Determine the (X, Y) coordinate at the center of the cell enclosing the given text.  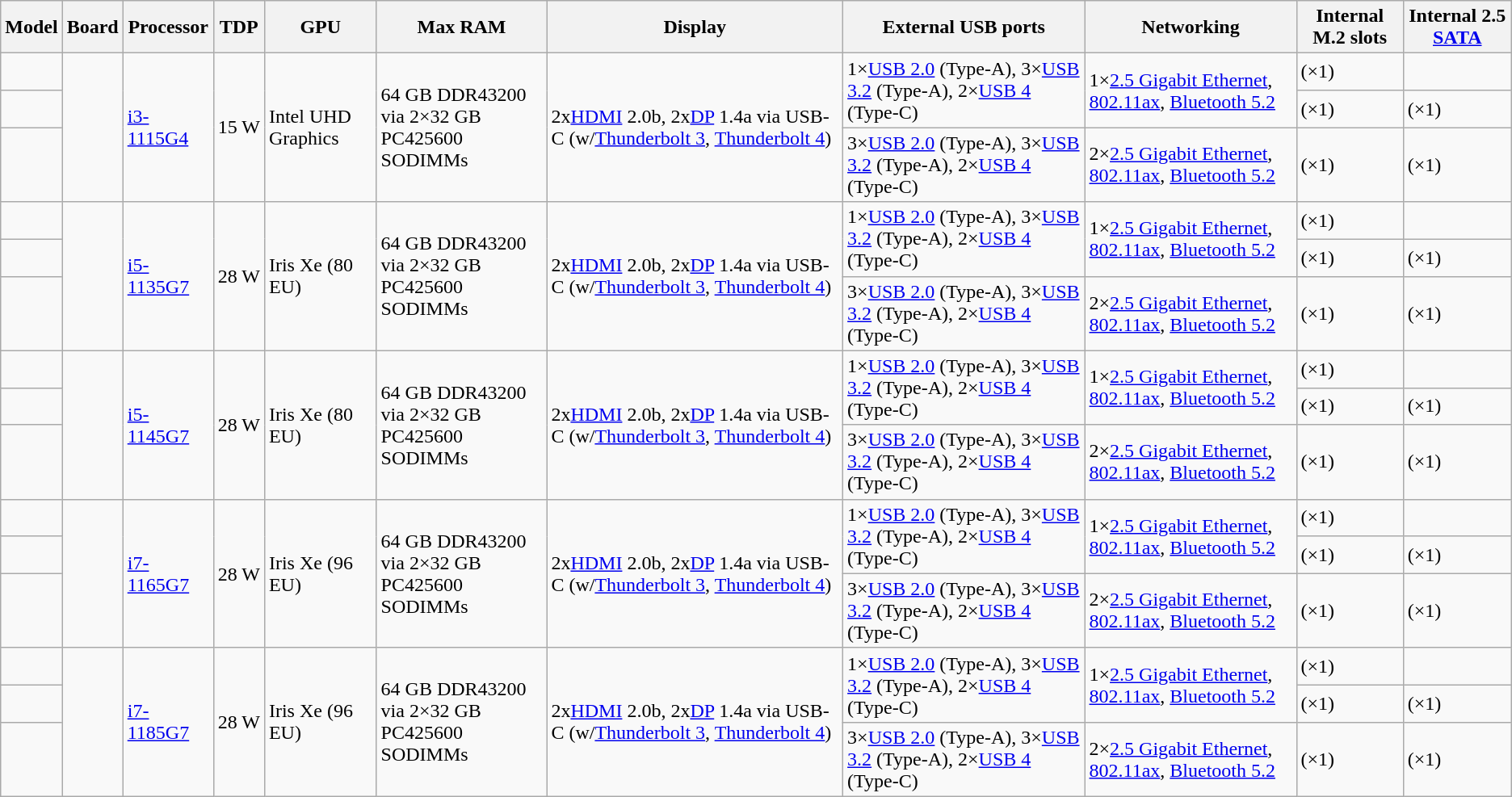
i5-1135G7 (168, 276)
GPU (320, 27)
Internal M.2 slots (1350, 27)
External USB ports (964, 27)
i7-1185G7 (168, 722)
Networking (1191, 27)
Max RAM (462, 27)
Intel UHD Graphics (320, 128)
Model (31, 27)
i3-1115G4 (168, 128)
Processor (168, 27)
i5-1145G7 (168, 425)
TDP (239, 27)
Internal 2.5 SATA (1457, 27)
i7-1165G7 (168, 573)
Board (92, 27)
15 W (239, 128)
Display (695, 27)
